Return the (x, y) coordinate for the center point of the cell that contains the specified text.  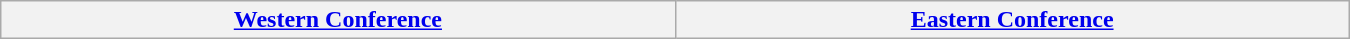
Eastern Conference (1012, 20)
Western Conference (338, 20)
